Pinpoint the cell where the given text exists, returning its [x, y] midpoint coordinate. 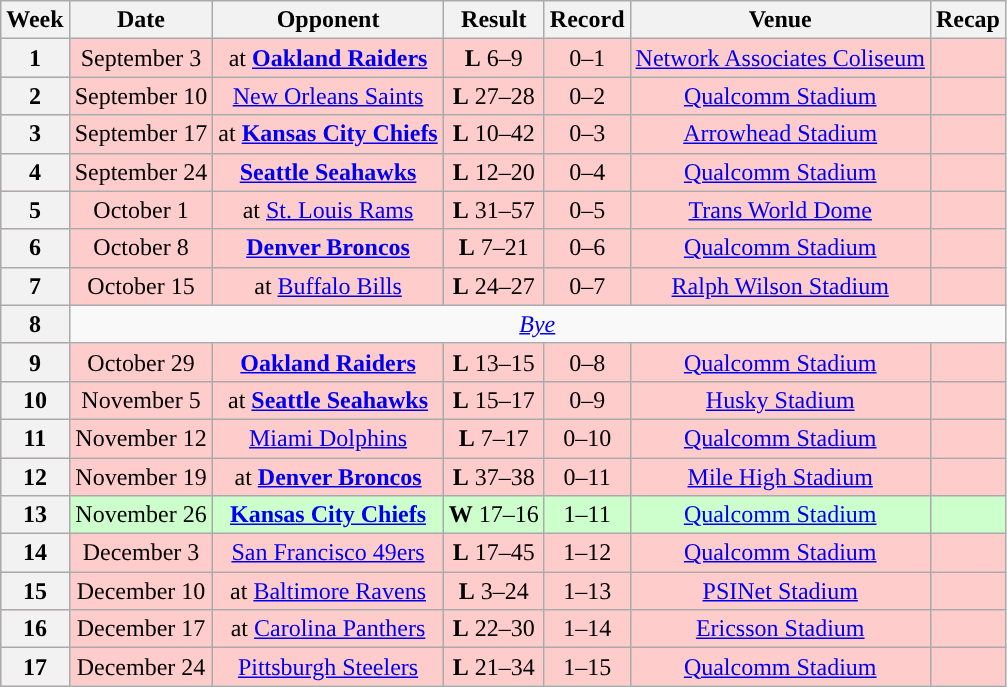
6 [35, 248]
Miami Dolphins [328, 438]
PSINet Stadium [780, 591]
0–1 [587, 58]
Bye [537, 324]
1–12 [587, 553]
5 [35, 210]
Result [494, 20]
L 3–24 [494, 591]
1–13 [587, 591]
Oakland Raiders [328, 362]
Husky Stadium [780, 400]
at Kansas City Chiefs [328, 134]
0–8 [587, 362]
December 24 [141, 667]
L 17–45 [494, 553]
16 [35, 629]
Trans World Dome [780, 210]
1–14 [587, 629]
Ralph Wilson Stadium [780, 286]
New Orleans Saints [328, 96]
14 [35, 553]
Network Associates Coliseum [780, 58]
October 15 [141, 286]
L 31–57 [494, 210]
L 15–17 [494, 400]
1 [35, 58]
November 26 [141, 515]
7 [35, 286]
L 7–17 [494, 438]
Kansas City Chiefs [328, 515]
1–11 [587, 515]
San Francisco 49ers [328, 553]
Pittsburgh Steelers [328, 667]
8 [35, 324]
L 37–38 [494, 477]
September 24 [141, 172]
4 [35, 172]
0–2 [587, 96]
December 17 [141, 629]
November 12 [141, 438]
Denver Broncos [328, 248]
L 12–20 [494, 172]
9 [35, 362]
0–10 [587, 438]
17 [35, 667]
11 [35, 438]
September 17 [141, 134]
at Carolina Panthers [328, 629]
L 6–9 [494, 58]
L 13–15 [494, 362]
0–9 [587, 400]
Recap [968, 20]
at St. Louis Rams [328, 210]
0–5 [587, 210]
L 10–42 [494, 134]
Record [587, 20]
Ericsson Stadium [780, 629]
November 5 [141, 400]
L 24–27 [494, 286]
3 [35, 134]
2 [35, 96]
0–7 [587, 286]
0–3 [587, 134]
October 1 [141, 210]
Week [35, 20]
L 21–34 [494, 667]
12 [35, 477]
Venue [780, 20]
1–15 [587, 667]
at Seattle Seahawks [328, 400]
0–6 [587, 248]
0–4 [587, 172]
December 3 [141, 553]
L 27–28 [494, 96]
13 [35, 515]
L 22–30 [494, 629]
15 [35, 591]
at Oakland Raiders [328, 58]
W 17–16 [494, 515]
Arrowhead Stadium [780, 134]
L 7–21 [494, 248]
10 [35, 400]
Seattle Seahawks [328, 172]
September 10 [141, 96]
November 19 [141, 477]
at Buffalo Bills [328, 286]
0–11 [587, 477]
Opponent [328, 20]
at Baltimore Ravens [328, 591]
December 10 [141, 591]
October 29 [141, 362]
September 3 [141, 58]
October 8 [141, 248]
at Denver Broncos [328, 477]
Mile High Stadium [780, 477]
Date [141, 20]
